Determine the (X, Y) coordinate at the center of the cell enclosing the given text.  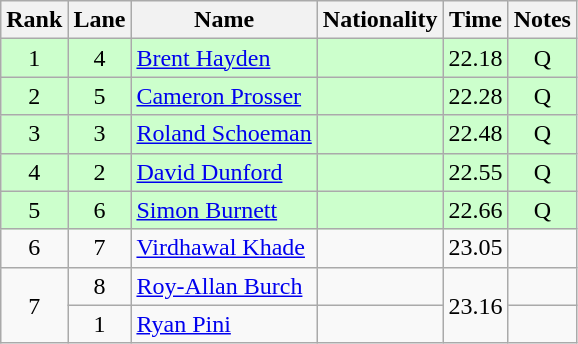
Lane (100, 20)
David Dunford (224, 172)
Cameron Prosser (224, 96)
Nationality (380, 20)
Rank (34, 20)
Brent Hayden (224, 58)
Name (224, 20)
Roy-Allan Burch (224, 286)
22.48 (476, 134)
Time (476, 20)
Notes (542, 20)
22.55 (476, 172)
8 (100, 286)
22.18 (476, 58)
22.66 (476, 210)
Virdhawal Khade (224, 248)
22.28 (476, 96)
23.16 (476, 305)
Simon Burnett (224, 210)
Roland Schoeman (224, 134)
Ryan Pini (224, 324)
23.05 (476, 248)
